Locate the cell with the specified text and output its [x, y] center coordinate. 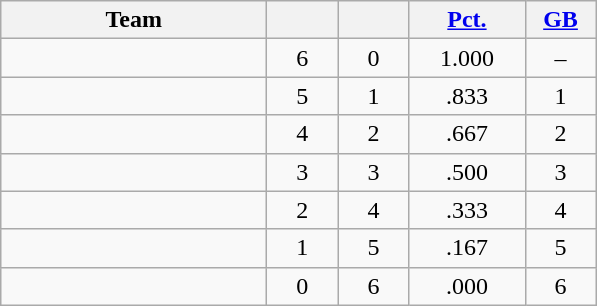
Pct. [467, 20]
– [560, 58]
1.000 [467, 58]
.167 [467, 248]
.500 [467, 172]
.000 [467, 286]
.667 [467, 134]
Team [134, 20]
GB [560, 20]
.333 [467, 210]
.833 [467, 96]
